Capture the cell that displays the provided text and extract its [x, y] central coordinate. 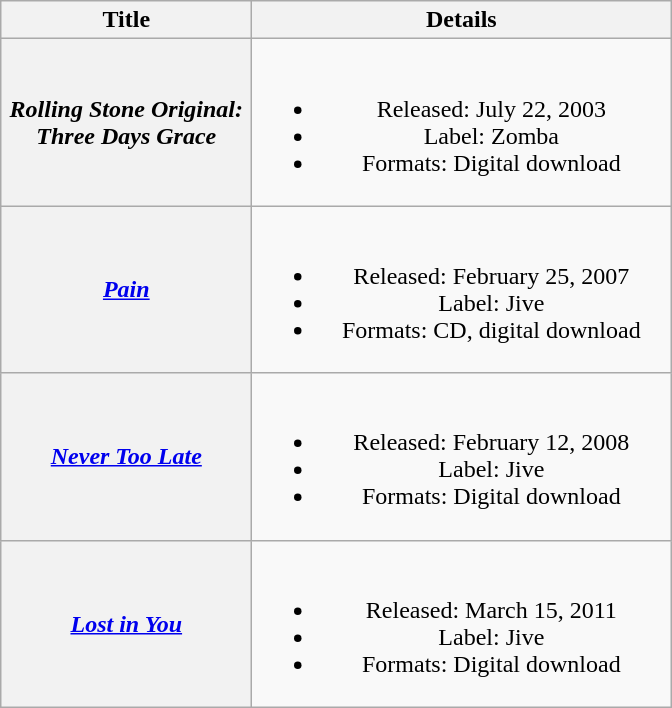
Released: July 22, 2003Label: ZombaFormats: Digital download [462, 122]
Released: February 12, 2008Label: JiveFormats: Digital download [462, 456]
Released: February 25, 2007Label: JiveFormats: CD, digital download [462, 290]
Released: March 15, 2011Label: JiveFormats: Digital download [462, 624]
Details [462, 20]
Pain [126, 290]
Never Too Late [126, 456]
Rolling Stone Original: Three Days Grace [126, 122]
Title [126, 20]
Lost in You [126, 624]
